Return (X, Y) of the center of cell containing provided text 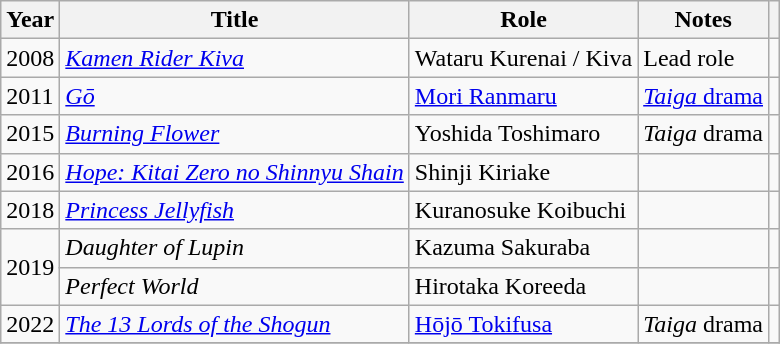
Kamen Rider Kiva (235, 58)
Yoshida Toshimaro (523, 134)
Hōjō Tokifusa (523, 324)
Lead role (704, 58)
2022 (30, 324)
Daughter of Lupin (235, 248)
Perfect World (235, 286)
2011 (30, 96)
Year (30, 20)
2015 (30, 134)
2008 (30, 58)
Hirotaka Koreeda (523, 286)
Title (235, 20)
Kazuma Sakuraba (523, 248)
Role (523, 20)
Shinji Kiriake (523, 172)
Notes (704, 20)
2016 (30, 172)
The 13 Lords of the Shogun (235, 324)
2018 (30, 210)
Burning Flower (235, 134)
Princess Jellyfish (235, 210)
Gō (235, 96)
Wataru Kurenai / Kiva (523, 58)
2019 (30, 267)
Kuranosuke Koibuchi (523, 210)
Hope: Kitai Zero no Shinnyu Shain (235, 172)
Mori Ranmaru (523, 96)
